Output the (x, y) coordinate of the center of the cell containing the given text.  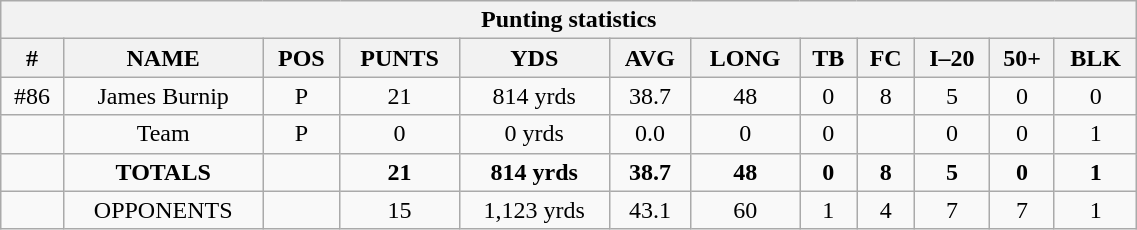
0 yrds (534, 134)
I–20 (952, 58)
#86 (32, 96)
LONG (746, 58)
POS (302, 58)
1,123 yrds (534, 210)
James Burnip (163, 96)
PUNTS (400, 58)
4 (886, 210)
YDS (534, 58)
FC (886, 58)
15 (400, 210)
60 (746, 210)
OPPONENTS (163, 210)
Punting statistics (569, 20)
TOTALS (163, 172)
NAME (163, 58)
43.1 (650, 210)
Team (163, 134)
BLK (1095, 58)
# (32, 58)
0.0 (650, 134)
50+ (1022, 58)
AVG (650, 58)
TB (828, 58)
